Identify which cell holds the provided text, then report its (X, Y) central coordinate. 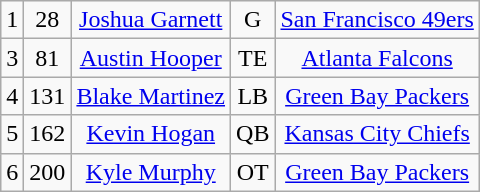
1 (12, 20)
4 (12, 96)
G (253, 20)
Blake Martinez (151, 96)
Atlanta Falcons (377, 58)
200 (48, 172)
Kyle Murphy (151, 172)
131 (48, 96)
TE (253, 58)
San Francisco 49ers (377, 20)
Austin Hooper (151, 58)
Joshua Garnett (151, 20)
LB (253, 96)
OT (253, 172)
28 (48, 20)
Kansas City Chiefs (377, 134)
5 (12, 134)
162 (48, 134)
6 (12, 172)
3 (12, 58)
Kevin Hogan (151, 134)
81 (48, 58)
QB (253, 134)
